From the cell containing the given text, extract its center point as (X, Y) coordinate. 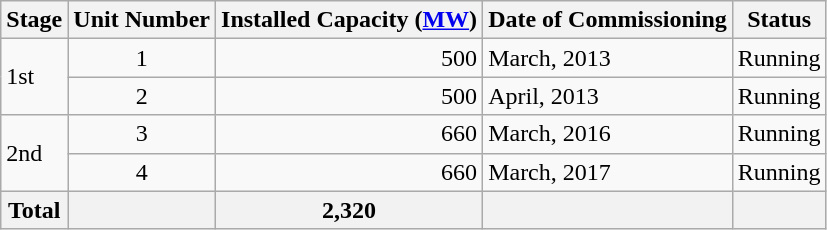
March, 2017 (608, 172)
April, 2013 (608, 96)
Unit Number (142, 20)
Date of Commissioning (608, 20)
Installed Capacity (MW) (350, 20)
March, 2016 (608, 134)
3 (142, 134)
Stage (34, 20)
1 (142, 58)
Total (34, 210)
March, 2013 (608, 58)
2nd (34, 153)
Status (779, 20)
1st (34, 77)
2,320 (350, 210)
4 (142, 172)
2 (142, 96)
